Determine the [x, y] coordinate at the center of the cell enclosing the given text.  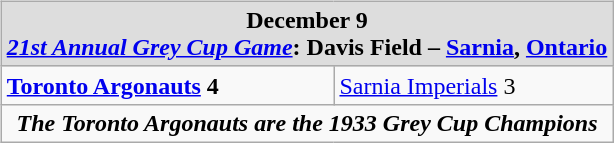
Sarnia Imperials 3 [474, 85]
Toronto Argonauts 4 [168, 85]
The Toronto Argonauts are the 1933 Grey Cup Champions [307, 123]
December 921st Annual Grey Cup Game: Davis Field – Sarnia, Ontario [307, 34]
